Return (x, y) of the center of cell containing provided text 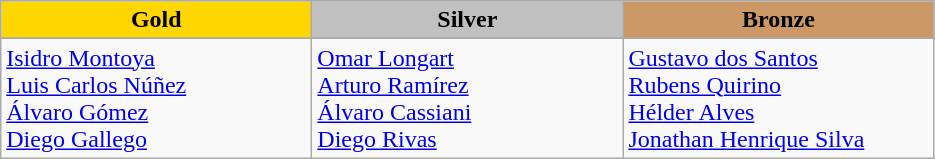
Gustavo dos SantosRubens QuirinoHélder AlvesJonathan Henrique Silva (778, 98)
Omar LongartArturo RamírezÁlvaro CassianiDiego Rivas (468, 98)
Bronze (778, 20)
Silver (468, 20)
Isidro MontoyaLuis Carlos NúñezÁlvaro GómezDiego Gallego (156, 98)
Gold (156, 20)
